Identify which cell holds the provided text, then report its (X, Y) central coordinate. 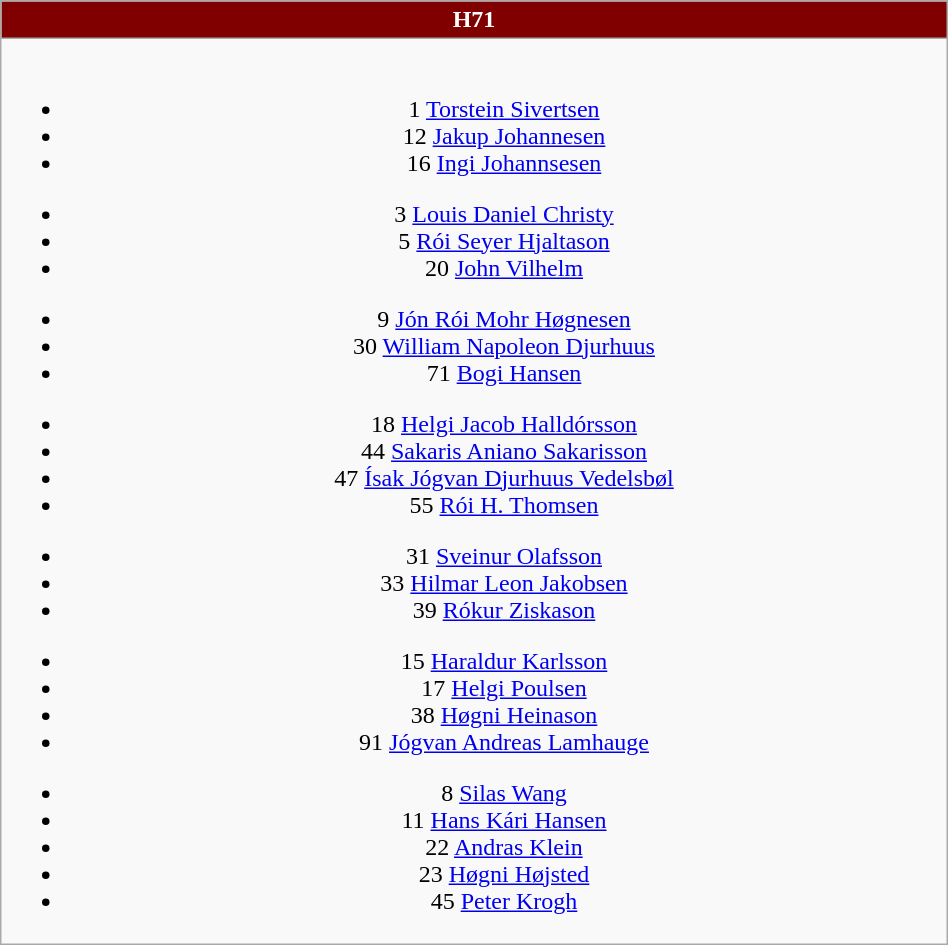
H71 (474, 20)
